Determine the (x, y) coordinate at the center of the cell enclosing the given text.  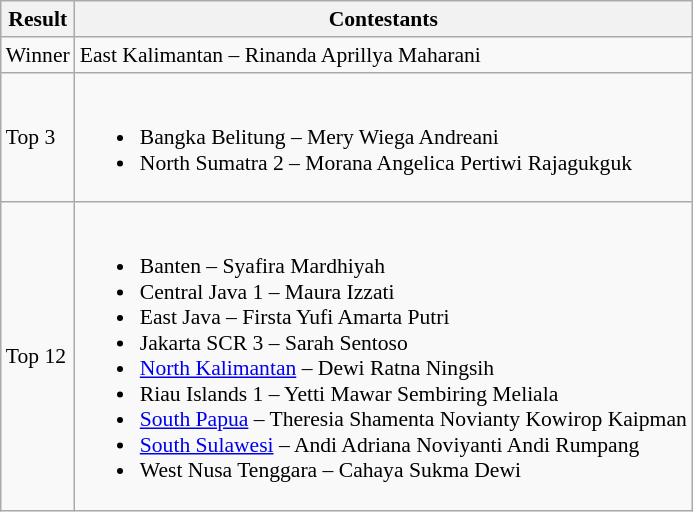
Top 3 (38, 137)
Winner (38, 55)
East Kalimantan – Rinanda Aprillya Maharani (384, 55)
Top 12 (38, 356)
Bangka Belitung – Mery Wiega AndreaniNorth Sumatra 2 – Morana Angelica Pertiwi Rajagukguk (384, 137)
Result (38, 19)
Contestants (384, 19)
